Find where the given text appears and provide that cell's center as (x, y) coordinate. 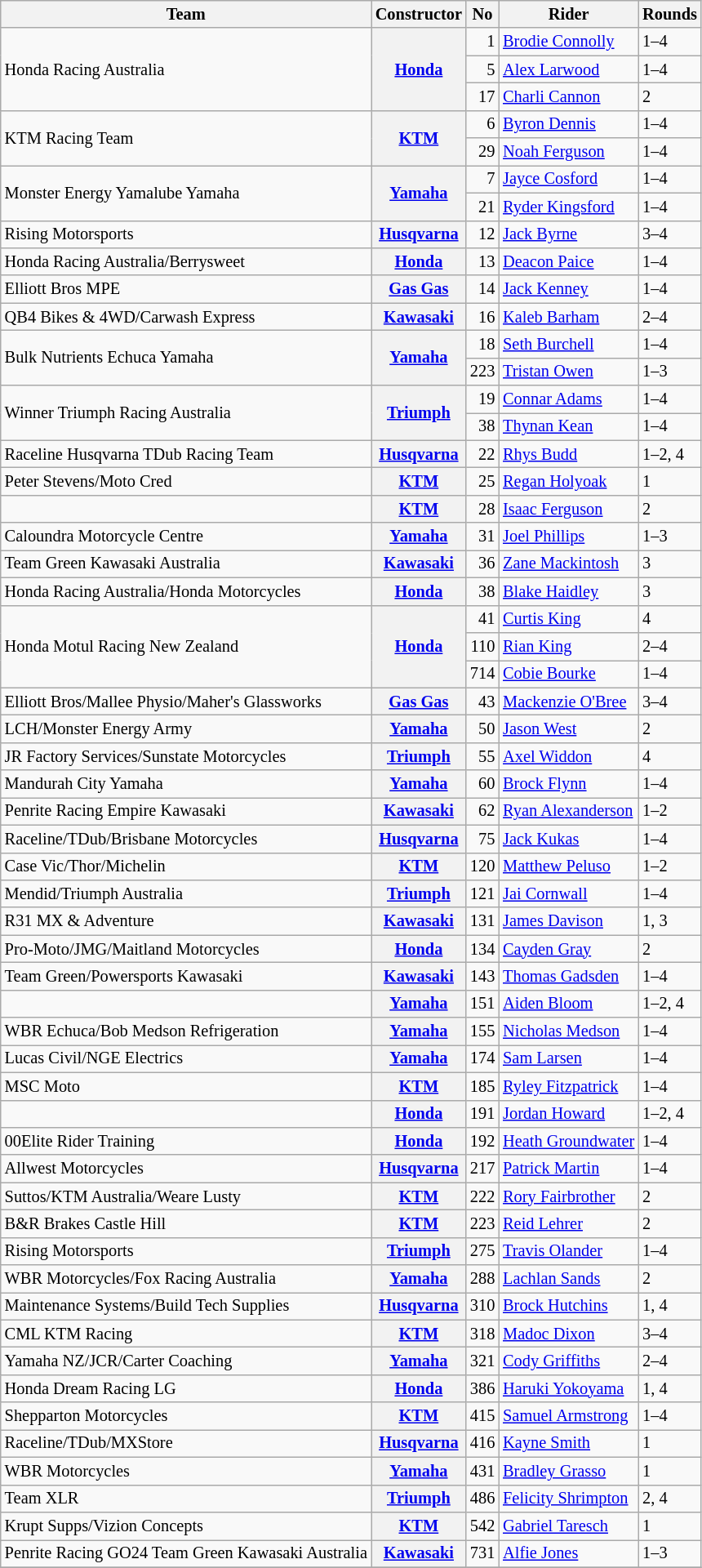
542 (482, 1526)
Connar Adams (568, 399)
Mackenzie O'Bree (568, 702)
Raceline/TDub/MXStore (186, 1443)
Seth Burchell (568, 344)
217 (482, 1169)
43 (482, 702)
731 (482, 1553)
29 (482, 152)
Aiden Bloom (568, 1004)
19 (482, 399)
Peter Stevens/Moto Cred (186, 481)
60 (482, 784)
31 (482, 537)
416 (482, 1443)
Elliott Bros/Mallee Physio/Maher's Glassworks (186, 702)
Caloundra Motorcycle Centre (186, 537)
WBR Motorcycles/Fox Racing Australia (186, 1279)
Elliott Bros MPE (186, 289)
310 (482, 1306)
Rory Fairbrother (568, 1196)
486 (482, 1499)
Lucas Civil/NGE Electrics (186, 1058)
No (482, 14)
431 (482, 1471)
Team Green Kawasaki Australia (186, 563)
Honda Motul Racing New Zealand (186, 647)
17 (482, 96)
Deacon Paice (568, 261)
Jordan Howard (568, 1114)
21 (482, 207)
18 (482, 344)
QB4 Bikes & 4WD/Carwash Express (186, 317)
318 (482, 1334)
Pro-Moto/JMG/Maitland Motorcycles (186, 949)
Raceline/TDub/Brisbane Motorcycles (186, 839)
Travis Olander (568, 1251)
Noah Ferguson (568, 152)
25 (482, 481)
Honda Dream Racing LG (186, 1388)
Jack Kenney (568, 289)
Kaleb Barham (568, 317)
Yamaha NZ/JCR/Carter Coaching (186, 1361)
Mandurah City Yamaha (186, 784)
Jack Byrne (568, 234)
Ryan Alexanderson (568, 811)
Brock Flynn (568, 784)
Alex Larwood (568, 69)
Krupt Supps/Vizion Concepts (186, 1526)
Byron Dennis (568, 124)
1, 3 (669, 921)
Winner Triumph Racing Australia (186, 413)
Zane Mackintosh (568, 563)
Ryder Kingsford (568, 207)
Samuel Armstrong (568, 1416)
Team (186, 14)
Curtis King (568, 619)
Gabriel Taresch (568, 1526)
R31 MX & Adventure (186, 921)
75 (482, 839)
16 (482, 317)
Constructor (419, 14)
110 (482, 646)
13 (482, 261)
Mendid/Triumph Australia (186, 893)
Heath Groundwater (568, 1141)
121 (482, 893)
Cody Griffiths (568, 1361)
WBR Motorcycles (186, 1471)
415 (482, 1416)
Monster Energy Yamalube Yamaha (186, 193)
155 (482, 1031)
131 (482, 921)
Case Vic/Thor/Michelin (186, 866)
120 (482, 866)
151 (482, 1004)
Allwest Motorcycles (186, 1169)
Honda Racing Australia/Honda Motorcycles (186, 591)
Blake Haidley (568, 591)
Joel Phillips (568, 537)
Tristan Owen (568, 372)
Reid Lehrer (568, 1223)
2, 4 (669, 1499)
143 (482, 976)
321 (482, 1361)
50 (482, 728)
14 (482, 289)
Shepparton Motorcycles (186, 1416)
28 (482, 509)
Brock Hutchins (568, 1306)
Jai Cornwall (568, 893)
288 (482, 1279)
714 (482, 674)
Rounds (669, 14)
Thynan Kean (568, 426)
Cobie Bourke (568, 674)
Honda Racing Australia (186, 69)
134 (482, 949)
Sam Larsen (568, 1058)
Lachlan Sands (568, 1279)
6 (482, 124)
Brodie Connolly (568, 42)
Honda Racing Australia/Berrysweet (186, 261)
Penrite Racing Empire Kawasaki (186, 811)
7 (482, 179)
B&R Brakes Castle Hill (186, 1223)
222 (482, 1196)
Maintenance Systems/Build Tech Supplies (186, 1306)
Jayce Cosford (568, 179)
Raceline Husqvarna TDub Racing Team (186, 454)
Rian King (568, 646)
Rhys Budd (568, 454)
275 (482, 1251)
KTM Racing Team (186, 137)
Isaac Ferguson (568, 509)
CML KTM Racing (186, 1334)
Jack Kukas (568, 839)
22 (482, 454)
MSC Moto (186, 1086)
James Davison (568, 921)
62 (482, 811)
Kayne Smith (568, 1443)
191 (482, 1114)
Madoc Dixon (568, 1334)
192 (482, 1141)
Nicholas Medson (568, 1031)
Felicity Shrimpton (568, 1499)
Jason West (568, 728)
5 (482, 69)
Alfie Jones (568, 1553)
Matthew Peluso (568, 866)
Regan Holyoak (568, 481)
LCH/Monster Energy Army (186, 728)
12 (482, 234)
Bulk Nutrients Echuca Yamaha (186, 358)
Haruki Yokoyama (568, 1388)
JR Factory Services/Sunstate Motorcycles (186, 756)
Rider (568, 14)
Team Green/Powersports Kawasaki (186, 976)
174 (482, 1058)
Cayden Gray (568, 949)
Team XLR (186, 1499)
Suttos/KTM Australia/Weare Lusty (186, 1196)
Ryley Fitzpatrick (568, 1086)
WBR Echuca/Bob Medson Refrigeration (186, 1031)
Axel Widdon (568, 756)
Patrick Martin (568, 1169)
Bradley Grasso (568, 1471)
Charli Cannon (568, 96)
55 (482, 756)
386 (482, 1388)
185 (482, 1086)
00Elite Rider Training (186, 1141)
41 (482, 619)
Penrite Racing GO24 Team Green Kawasaki Australia (186, 1553)
36 (482, 563)
Thomas Gadsden (568, 976)
